Provide the (X, Y) coordinate of the cell's center where the given text is located.  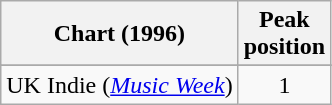
UK Indie (Music Week) (120, 85)
1 (284, 85)
Peakposition (284, 34)
Chart (1996) (120, 34)
